For the text-containing cell, return its midpoint in (X, Y) coordinate format. 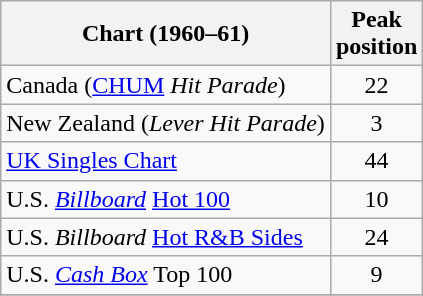
22 (376, 85)
3 (376, 123)
Chart (1960–61) (166, 34)
New Zealand (Lever Hit Parade) (166, 123)
9 (376, 275)
U.S. Billboard Hot R&B Sides (166, 237)
Peakposition (376, 34)
10 (376, 199)
44 (376, 161)
U.S. Cash Box Top 100 (166, 275)
24 (376, 237)
Canada (CHUM Hit Parade) (166, 85)
UK Singles Chart (166, 161)
U.S. Billboard Hot 100 (166, 199)
